Scan for the cell matching the given text and deliver its [x, y] coordinate at center. 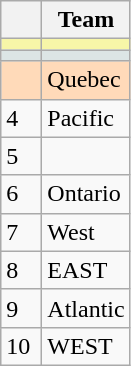
WEST [86, 346]
West [86, 232]
10 [22, 346]
6 [22, 194]
8 [22, 270]
Ontario [86, 194]
4 [22, 118]
Atlantic [86, 308]
Team [86, 20]
7 [22, 232]
Quebec [86, 80]
9 [22, 308]
EAST [86, 270]
Pacific [86, 118]
5 [22, 156]
